Pinpoint the cell where the given text exists, returning its (X, Y) midpoint coordinate. 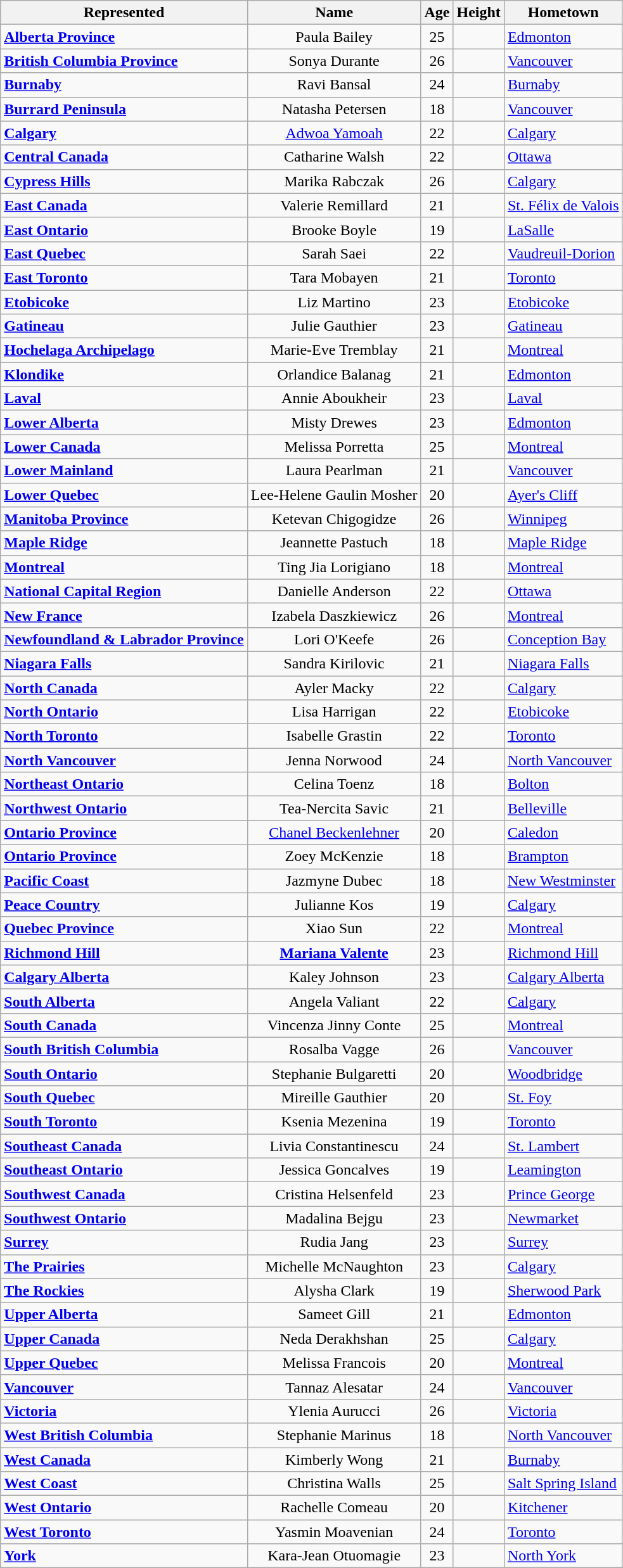
Woodbridge (563, 1074)
The Rockies (124, 1291)
Salt Spring Island (563, 1484)
West Coast (124, 1484)
Ksenia Mezenina (334, 1122)
Marika Rabczak (334, 181)
Height (478, 13)
Angela Valiant (334, 1001)
Valerie Remillard (334, 205)
Kitchener (563, 1508)
Lower Mainland (124, 471)
Hochelaga Archipelago (124, 350)
Vincenza Jinny Conte (334, 1025)
Mariana Valente (334, 953)
Stephanie Bulgaretti (334, 1074)
Ylenia Aurucci (334, 1411)
Southeast Ontario (124, 1170)
New Westminster (563, 881)
South Ontario (124, 1074)
Livia Constantinescu (334, 1146)
Vaudreuil-Dorion (563, 253)
Newfoundland & Labrador Province (124, 639)
Sarah Saei (334, 253)
Celina Toenz (334, 784)
Alberta Province (124, 37)
Brampton (563, 857)
Northeast Ontario (124, 784)
LaSalle (563, 229)
Ayer's Cliff (563, 495)
Cypress Hills (124, 181)
Ting Jia Lorigiano (334, 567)
Lori O'Keefe (334, 639)
Adwoa Yamoah (334, 133)
Natasha Petersen (334, 109)
Tannaz Alesatar (334, 1387)
West Ontario (124, 1508)
Burrard Peninsula (124, 109)
Southeast Canada (124, 1146)
Hometown (563, 13)
Sonya Durante (334, 61)
Peace Country (124, 905)
North Toronto (124, 736)
St. Félix de Valois (563, 205)
South Toronto (124, 1122)
Winnipeg (563, 519)
Paula Bailey (334, 37)
Ketevan Chigogidze (334, 519)
Zoey McKenzie (334, 857)
Rudia Jang (334, 1242)
East Quebec (124, 253)
York (124, 1556)
Stephanie Marinus (334, 1435)
Xiao Sun (334, 929)
Cristina Helsenfeld (334, 1194)
Klondike (124, 374)
Annie Aboukheir (334, 398)
Pacific Coast (124, 881)
Manitoba Province (124, 519)
Lower Canada (124, 447)
Melissa Porretta (334, 447)
Jessica Goncalves (334, 1170)
Age (437, 13)
East Ontario (124, 229)
Ayler Macky (334, 687)
Lisa Harrigan (334, 712)
South British Columbia (124, 1049)
Sherwood Park (563, 1291)
South Quebec (124, 1098)
The Prairies (124, 1266)
Name (334, 13)
North York (563, 1556)
Sandra Kirilovic (334, 663)
Prince George (563, 1194)
Alysha Clark (334, 1291)
Michelle McNaughton (334, 1266)
Southwest Canada (124, 1194)
Jenna Norwood (334, 760)
Lee-Helene Gaulin Mosher (334, 495)
West Toronto (124, 1532)
Rachelle Comeau (334, 1508)
National Capital Region (124, 591)
East Toronto (124, 277)
Bolton (563, 784)
Danielle Anderson (334, 591)
South Alberta (124, 1001)
North Canada (124, 687)
Mireille Gauthier (334, 1098)
Julie Gauthier (334, 326)
Christina Walls (334, 1484)
West Canada (124, 1459)
North Ontario (124, 712)
Catharine Walsh (334, 157)
Upper Canada (124, 1339)
Tea-Nercita Savic (334, 808)
Leamington (563, 1170)
British Columbia Province (124, 61)
Brooke Boyle (334, 229)
Quebec Province (124, 929)
St. Foy (563, 1098)
Laura Pearlman (334, 471)
Chanel Beckenlehner (334, 832)
Southwest Ontario (124, 1218)
Upper Alberta (124, 1315)
West British Columbia (124, 1435)
Yasmin Moavenian (334, 1532)
Jeannette Pastuch (334, 543)
Represented (124, 13)
Madalina Bejgu (334, 1218)
Northwest Ontario (124, 808)
Izabela Daszkiewicz (334, 615)
Julianne Kos (334, 905)
Neda Derakhshan (334, 1339)
Lower Alberta (124, 423)
Ravi Bansal (334, 85)
East Canada (124, 205)
Tara Mobayen (334, 277)
Central Canada (124, 157)
Caledon (563, 832)
Conception Bay (563, 639)
Kaley Johnson (334, 977)
Isabelle Grastin (334, 736)
Lower Quebec (124, 495)
Upper Quebec (124, 1363)
Kara-Jean Otuomagie (334, 1556)
Kimberly Wong (334, 1459)
Newmarket (563, 1218)
St. Lambert (563, 1146)
Melissa Francois (334, 1363)
New France (124, 615)
Jazmyne Dubec (334, 881)
Rosalba Vagge (334, 1049)
Misty Drewes (334, 423)
Marie-Eve Tremblay (334, 350)
Sameet Gill (334, 1315)
South Canada (124, 1025)
Liz Martino (334, 302)
Belleville (563, 808)
Orlandice Balanag (334, 374)
